Scan for the cell matching the given text and deliver its (x, y) coordinate at center. 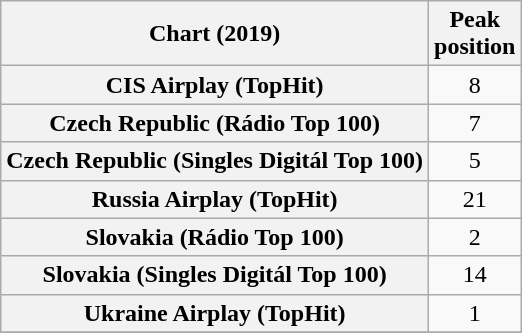
1 (475, 313)
21 (475, 199)
Chart (2019) (215, 34)
CIS Airplay (TopHit) (215, 85)
2 (475, 237)
Czech Republic (Singles Digitál Top 100) (215, 161)
Ukraine Airplay (TopHit) (215, 313)
14 (475, 275)
Russia Airplay (TopHit) (215, 199)
Czech Republic (Rádio Top 100) (215, 123)
8 (475, 85)
Peakposition (475, 34)
5 (475, 161)
7 (475, 123)
Slovakia (Rádio Top 100) (215, 237)
Slovakia (Singles Digitál Top 100) (215, 275)
